Capture the cell that displays the provided text and extract its [x, y] central coordinate. 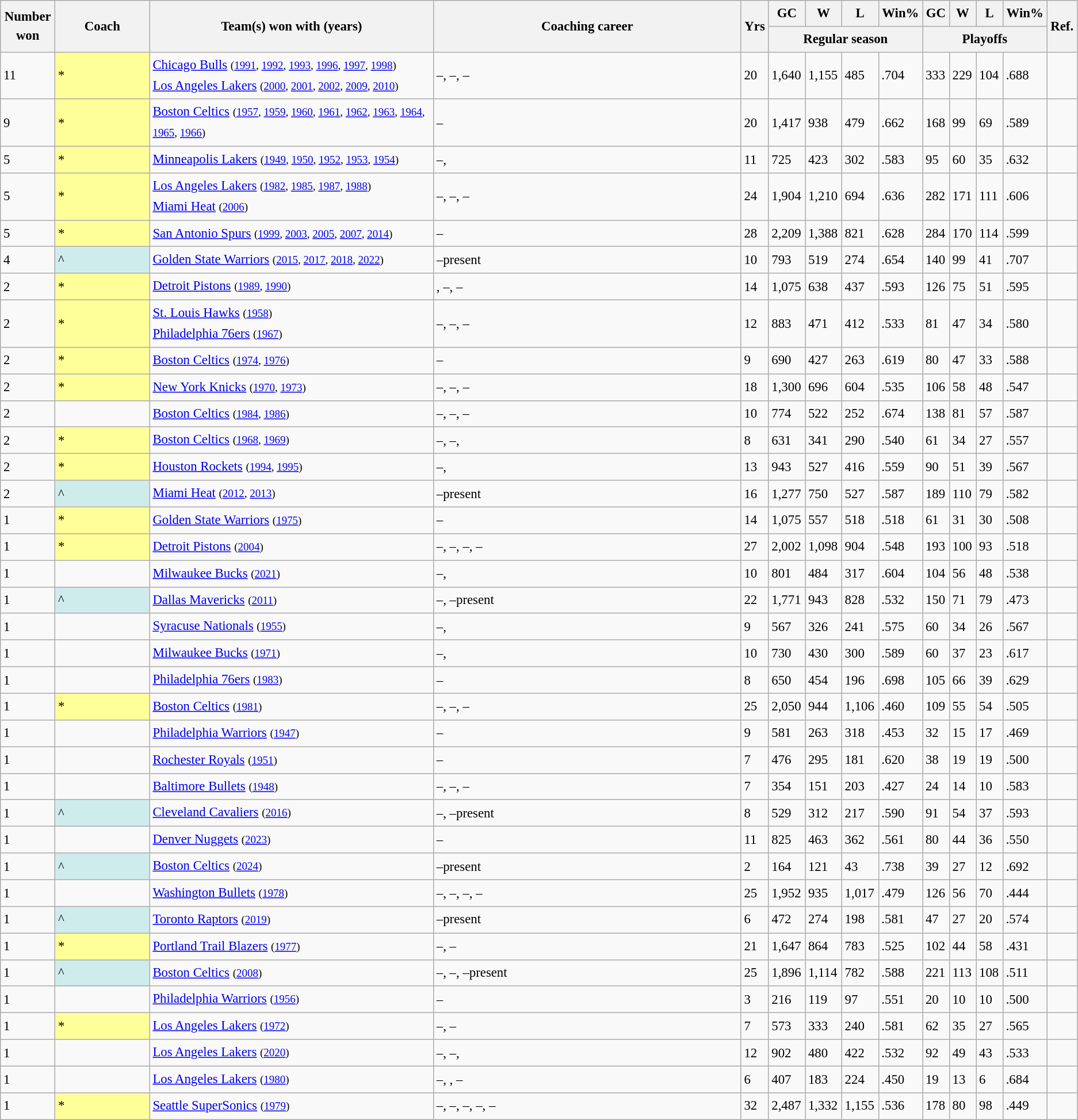
193 [936, 547]
Los Angeles Lakers (1972) [291, 1026]
66 [963, 680]
.431 [1025, 946]
2,002 [787, 547]
Yrs [755, 26]
.698 [901, 680]
San Antonio Spurs (1999, 2003, 2005, 2007, 2014) [291, 234]
.511 [1025, 973]
.595 [1025, 286]
782 [860, 973]
15 [963, 733]
St. Louis Hawks (1958)Philadelphia 76ers (1967) [291, 324]
354 [787, 786]
.538 [1025, 574]
Miami Heat (2012, 2013) [291, 494]
902 [787, 1053]
.662 [901, 123]
Denver Nuggets (2023) [291, 840]
240 [860, 1026]
Baltimore Bullets (1948) [291, 786]
38 [936, 760]
312 [824, 813]
121 [824, 866]
–, –, –, –, – [588, 1106]
.629 [1025, 680]
221 [936, 973]
430 [824, 653]
.636 [901, 197]
Boston Celtics (1968, 1969) [291, 440]
.559 [901, 467]
.590 [901, 813]
57 [989, 414]
252 [860, 414]
.565 [1025, 1026]
18 [755, 387]
203 [860, 786]
36 [989, 840]
412 [860, 324]
1,904 [787, 197]
–, –, –present [588, 973]
.547 [1025, 387]
.505 [1025, 706]
.704 [901, 76]
30 [989, 520]
935 [824, 893]
.450 [901, 1079]
828 [860, 600]
883 [787, 324]
480 [824, 1053]
138 [936, 414]
1,017 [860, 893]
90 [936, 467]
801 [787, 574]
290 [860, 440]
.525 [901, 946]
Seattle SuperSonics (1979) [291, 1106]
437 [860, 286]
168 [936, 123]
.707 [1025, 260]
.606 [1025, 197]
113 [963, 973]
479 [860, 123]
.619 [901, 361]
518 [860, 520]
1,300 [787, 387]
.604 [901, 574]
694 [860, 197]
.550 [1025, 840]
164 [787, 866]
171 [963, 197]
Detroit Pistons (1989, 1990) [291, 286]
Boston Celtics (2008) [291, 973]
Chicago Bulls (1991, 1992, 1993, 1996, 1997, 1998)Los Angeles Lakers (2000, 2001, 2002, 2009, 2010) [291, 76]
Dallas Mavericks (2011) [291, 600]
Ref. [1062, 26]
422 [860, 1053]
41 [989, 260]
151 [824, 786]
.654 [901, 260]
28 [755, 234]
631 [787, 440]
904 [860, 547]
825 [787, 840]
581 [787, 733]
181 [860, 760]
26 [989, 626]
1,640 [787, 76]
573 [787, 1026]
1,332 [824, 1106]
.449 [1025, 1106]
454 [824, 680]
95 [936, 159]
1,098 [824, 547]
Detroit Pistons (2004) [291, 547]
92 [936, 1053]
62 [936, 1026]
33 [989, 361]
178 [936, 1106]
.674 [901, 414]
111 [989, 197]
229 [963, 76]
.548 [901, 547]
604 [860, 387]
Golden State Warriors (1975) [291, 520]
119 [824, 1000]
Portland Trail Blazers (1977) [291, 946]
416 [860, 467]
.508 [1025, 520]
110 [963, 494]
241 [860, 626]
476 [787, 760]
690 [787, 361]
567 [787, 626]
71 [963, 600]
55 [963, 706]
217 [860, 813]
114 [989, 234]
.535 [901, 387]
1,952 [787, 893]
.536 [901, 1106]
224 [860, 1079]
17 [989, 733]
196 [860, 680]
944 [824, 706]
484 [824, 574]
650 [787, 680]
4 [28, 260]
284 [936, 234]
.599 [1025, 234]
109 [936, 706]
105 [936, 680]
783 [860, 946]
198 [860, 920]
, –, – [588, 286]
.688 [1025, 76]
485 [860, 76]
.561 [901, 840]
.469 [1025, 733]
Los Angeles Lakers (1980) [291, 1079]
1,647 [787, 946]
463 [824, 840]
Rochester Royals (1951) [291, 760]
Coach [102, 26]
49 [963, 1053]
70 [989, 893]
.444 [1025, 893]
–, , – [588, 1079]
1,114 [824, 973]
98 [989, 1106]
864 [824, 946]
471 [824, 324]
106 [936, 387]
938 [824, 123]
.580 [1025, 324]
Number won [28, 26]
522 [824, 414]
529 [787, 813]
.460 [901, 706]
Minneapolis Lakers (1949, 1950, 1952, 1953, 1954) [291, 159]
23 [989, 653]
317 [860, 574]
Boston Celtics (1957, 1959, 1960, 1961, 1962, 1963, 1964, 1965, 1966) [291, 123]
300 [860, 653]
New York Knicks (1970, 1973) [291, 387]
1,210 [824, 197]
21 [755, 946]
170 [963, 234]
557 [824, 520]
.479 [901, 893]
.540 [901, 440]
108 [989, 973]
638 [824, 286]
519 [824, 260]
295 [824, 760]
.692 [1025, 866]
750 [824, 494]
97 [860, 1000]
.632 [1025, 159]
.684 [1025, 1079]
.575 [901, 626]
Boston Celtics (1981) [291, 706]
.551 [901, 1000]
91 [936, 813]
183 [824, 1079]
.628 [901, 234]
793 [787, 260]
189 [936, 494]
.738 [901, 866]
427 [824, 361]
1,277 [787, 494]
Los Angeles Lakers (1982, 1985, 1987, 1988)Miami Heat (2006) [291, 197]
1,771 [787, 600]
22 [755, 600]
Toronto Raptors (2019) [291, 920]
Milwaukee Bucks (2021) [291, 574]
Syracuse Nationals (1955) [291, 626]
Los Angeles Lakers (2020) [291, 1053]
696 [824, 387]
16 [755, 494]
.620 [901, 760]
Washington Bullets (1978) [291, 893]
Boston Celtics (2024) [291, 866]
282 [936, 197]
140 [936, 260]
318 [860, 733]
725 [787, 159]
Team(s) won with (years) [291, 26]
Boston Celtics (1984, 1986) [291, 414]
.582 [1025, 494]
Boston Celtics (1974, 1976) [291, 361]
Philadelphia Warriors (1956) [291, 1000]
362 [860, 840]
Coaching career [588, 26]
Golden State Warriors (2015, 2017, 2018, 2022) [291, 260]
150 [936, 600]
Milwaukee Bucks (1971) [291, 653]
Philadelphia Warriors (1947) [291, 733]
341 [824, 440]
2,209 [787, 234]
.473 [1025, 600]
75 [963, 286]
1,417 [787, 123]
.574 [1025, 920]
.427 [901, 786]
730 [787, 653]
93 [989, 547]
1,106 [860, 706]
472 [787, 920]
407 [787, 1079]
774 [787, 414]
Philadelphia 76ers (1983) [291, 680]
326 [824, 626]
69 [989, 123]
100 [963, 547]
1,388 [824, 234]
2,487 [787, 1106]
216 [787, 1000]
Houston Rockets (1994, 1995) [291, 467]
3 [755, 1000]
Cleveland Cavaliers (2016) [291, 813]
102 [936, 946]
423 [824, 159]
.453 [901, 733]
821 [860, 234]
2,050 [787, 706]
1,896 [787, 973]
31 [963, 520]
.617 [1025, 653]
.557 [1025, 440]
Playoffs [985, 39]
302 [860, 159]
Regular season [846, 39]
